Determine the [x, y] coordinate at the center of the cell enclosing the given text.  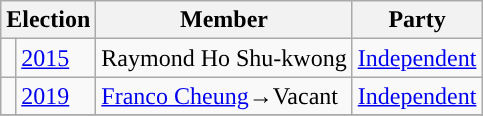
Raymond Ho Shu-kwong [224, 58]
2019 [56, 96]
Election [48, 20]
2015 [56, 58]
Party [417, 20]
Franco Cheung→Vacant [224, 96]
Member [224, 20]
